For the text-containing cell, return its midpoint in [x, y] coordinate format. 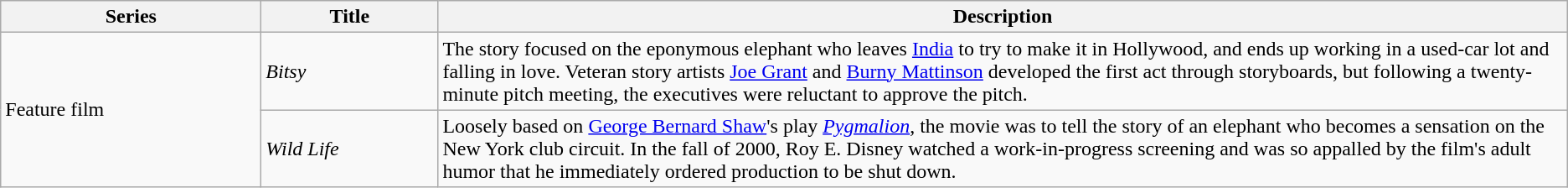
Series [131, 17]
Description [1003, 17]
Bitsy [350, 71]
Feature film [131, 110]
Wild Life [350, 149]
Title [350, 17]
